Pinpoint the cell where the given text exists, returning its (X, Y) midpoint coordinate. 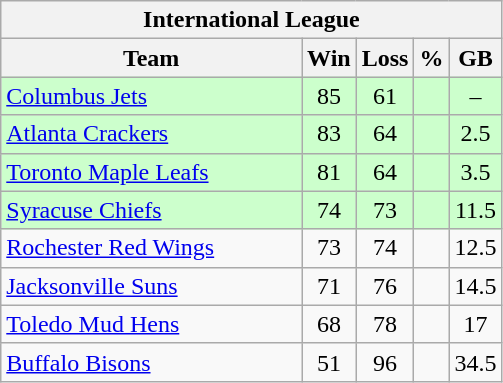
Team (152, 58)
– (476, 96)
3.5 (476, 172)
78 (385, 324)
2.5 (476, 134)
96 (385, 362)
Toledo Mud Hens (152, 324)
Jacksonville Suns (152, 286)
17 (476, 324)
Toronto Maple Leafs (152, 172)
61 (385, 96)
14.5 (476, 286)
11.5 (476, 210)
68 (330, 324)
12.5 (476, 248)
Syracuse Chiefs (152, 210)
International League (252, 20)
51 (330, 362)
% (432, 58)
Buffalo Bisons (152, 362)
Atlanta Crackers (152, 134)
Loss (385, 58)
34.5 (476, 362)
85 (330, 96)
81 (330, 172)
83 (330, 134)
Win (330, 58)
71 (330, 286)
Rochester Red Wings (152, 248)
Columbus Jets (152, 96)
GB (476, 58)
76 (385, 286)
